Locate the cell with the specified text and output its (x, y) center coordinate. 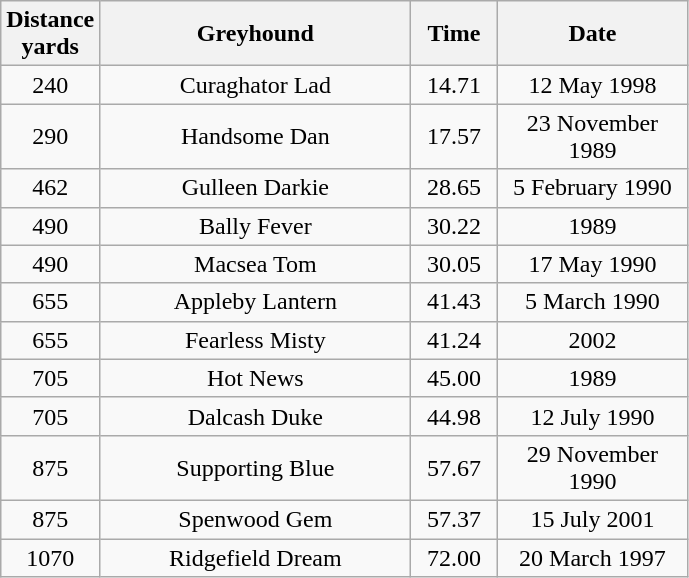
57.37 (454, 519)
2002 (592, 340)
Curaghator Lad (256, 85)
23 November 1989 (592, 136)
17.57 (454, 136)
462 (50, 188)
240 (50, 85)
Greyhound (256, 34)
Time (454, 34)
290 (50, 136)
Date (592, 34)
72.00 (454, 557)
41.24 (454, 340)
Fearless Misty (256, 340)
Handsome Dan (256, 136)
Bally Fever (256, 226)
17 May 1990 (592, 264)
29 November 1990 (592, 468)
Ridgefield Dream (256, 557)
20 March 1997 (592, 557)
30.05 (454, 264)
57.67 (454, 468)
5 February 1990 (592, 188)
44.98 (454, 416)
Spenwood Gem (256, 519)
15 July 2001 (592, 519)
Appleby Lantern (256, 302)
Distance yards (50, 34)
Supporting Blue (256, 468)
30.22 (454, 226)
28.65 (454, 188)
Hot News (256, 378)
Gulleen Darkie (256, 188)
45.00 (454, 378)
5 March 1990 (592, 302)
14.71 (454, 85)
Dalcash Duke (256, 416)
Macsea Tom (256, 264)
12 July 1990 (592, 416)
41.43 (454, 302)
12 May 1998 (592, 85)
1070 (50, 557)
